Scan for the cell matching the given text and deliver its [x, y] coordinate at center. 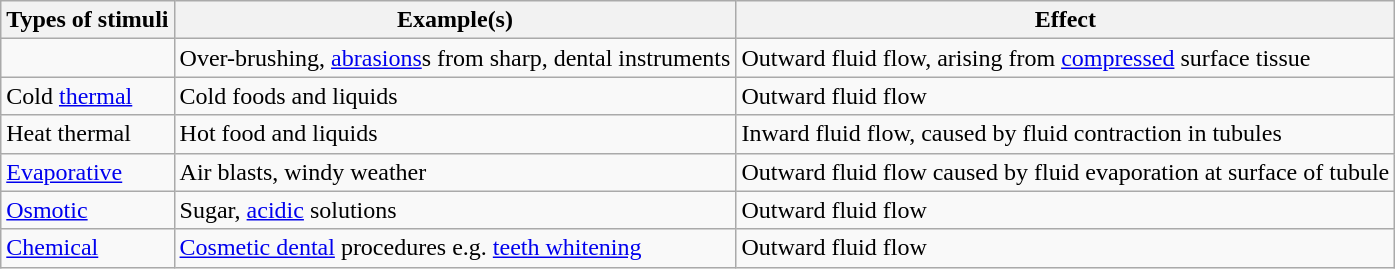
Example(s) [455, 20]
Sugar, acidic solutions [455, 210]
Cold foods and liquids [455, 96]
Heat thermal [88, 134]
Hot food and liquids [455, 134]
Air blasts, windy weather [455, 172]
Cold thermal [88, 96]
Over-brushing, abrasionss from sharp, dental instruments [455, 58]
Outward fluid flow, arising from compressed surface tissue [1066, 58]
Chemical [88, 248]
Types of stimuli [88, 20]
Outward fluid flow caused by fluid evaporation at surface of tubule [1066, 172]
Evaporative [88, 172]
Effect [1066, 20]
Inward fluid flow, caused by fluid contraction in tubules [1066, 134]
Osmotic [88, 210]
Cosmetic dental procedures e.g. teeth whitening [455, 248]
